Scan for the cell matching the given text and deliver its (x, y) coordinate at center. 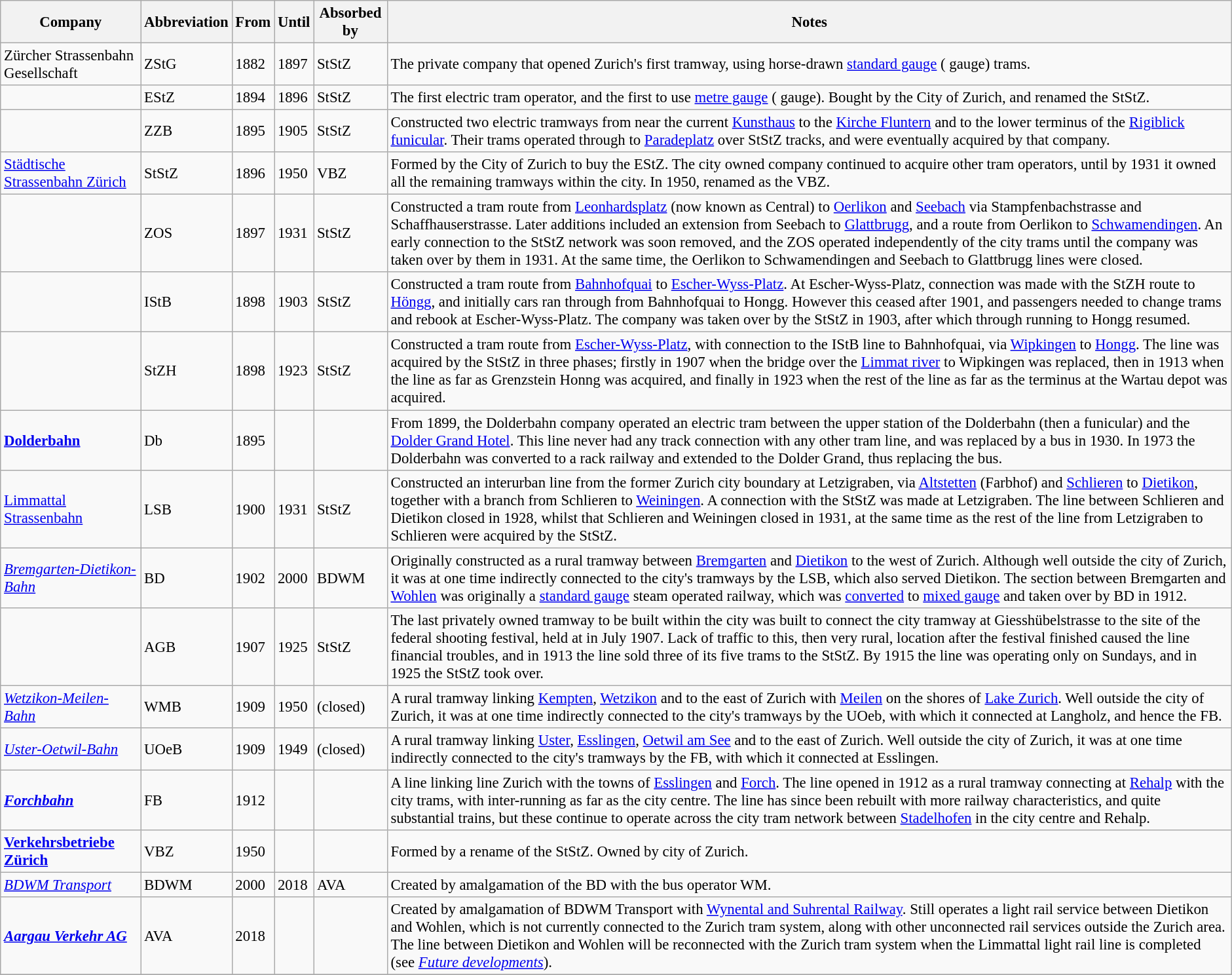
BD (186, 578)
Db (186, 440)
Zürcher Strassenbahn Gesellschaft (71, 64)
FB (186, 800)
The private company that opened Zurich's first tramway, using horse-drawn standard gauge ( gauge) trams. (810, 64)
BDWM Transport (71, 885)
LSB (186, 508)
AGB (186, 646)
1903 (294, 303)
StZH (186, 371)
EStZ (186, 98)
1912 (253, 800)
IStB (186, 303)
Abbreviation (186, 22)
ZZB (186, 131)
1925 (294, 646)
Bremgarten-Dietikon-Bahn (71, 578)
From (253, 22)
Until (294, 22)
Städtische Strassenbahn Zürich (71, 173)
ZStG (186, 64)
Absorbed by (351, 22)
Aargau Verkehr AG (71, 936)
Created by amalgamation of the BD with the bus operator WM. (810, 885)
1907 (253, 646)
WMB (186, 706)
Notes (810, 22)
1923 (294, 371)
UOeB (186, 750)
1882 (253, 64)
Verkehrsbetriebe Zürich (71, 852)
1949 (294, 750)
Limmattal Strassenbahn (71, 508)
1905 (294, 131)
ZOS (186, 233)
1902 (253, 578)
1900 (253, 508)
1894 (253, 98)
Formed by a rename of the StStZ. Owned by city of Zurich. (810, 852)
Wetzikon-Meilen-Bahn (71, 706)
Dolderbahn (71, 440)
Forchbahn (71, 800)
Uster-Oetwil-Bahn (71, 750)
Company (71, 22)
The first electric tram operator, and the first to use metre gauge ( gauge). Bought by the City of Zurich, and renamed the StStZ. (810, 98)
